Return [x, y] of the center of cell containing provided text 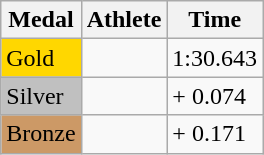
1:30.643 [215, 58]
Medal [41, 20]
Bronze [41, 134]
+ 0.074 [215, 96]
Time [215, 20]
Silver [41, 96]
+ 0.171 [215, 134]
Athlete [124, 20]
Gold [41, 58]
